Pinpoint the cell where the given text exists, returning its [x, y] midpoint coordinate. 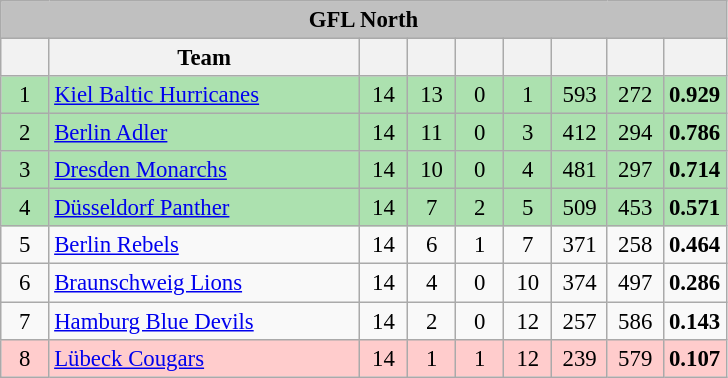
374 [580, 283]
Berlin Rebels [204, 245]
272 [635, 95]
239 [580, 358]
257 [580, 321]
0.107 [694, 358]
0.571 [694, 208]
Dresden Monarchs [204, 170]
Düsseldorf Panther [204, 208]
GFL North [364, 20]
453 [635, 208]
586 [635, 321]
Kiel Baltic Hurricanes [204, 95]
0.464 [694, 245]
0.143 [694, 321]
0.929 [694, 95]
481 [580, 170]
Team [204, 58]
579 [635, 358]
258 [635, 245]
Lübeck Cougars [204, 358]
Hamburg Blue Devils [204, 321]
0.286 [694, 283]
593 [580, 95]
13 [432, 95]
8 [25, 358]
412 [580, 133]
294 [635, 133]
11 [432, 133]
371 [580, 245]
Berlin Adler [204, 133]
Braunschweig Lions [204, 283]
0.786 [694, 133]
0.714 [694, 170]
509 [580, 208]
297 [635, 170]
497 [635, 283]
